Return [x, y] of the center of cell containing provided text 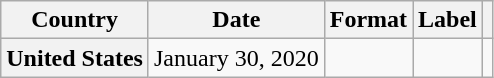
Date [236, 20]
Format [368, 20]
Country [75, 20]
January 30, 2020 [236, 58]
Label [448, 20]
United States [75, 58]
